Search for the cell housing the specified text and yield its (x, y) center coordinate. 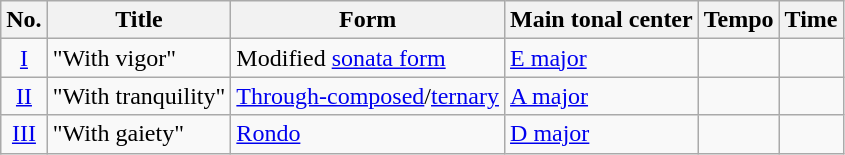
No. (24, 20)
Title (139, 20)
Tempo (738, 20)
"With tranquility" (139, 96)
Rondo (368, 134)
I (24, 58)
Form (368, 20)
D major (602, 134)
III (24, 134)
Through-composed/ternary (368, 96)
"With gaiety" (139, 134)
"With vigor" (139, 58)
A major (602, 96)
Time (811, 20)
Modified sonata form (368, 58)
Main tonal center (602, 20)
E major (602, 58)
II (24, 96)
